Find where the given text appears and provide that cell's center as (X, Y) coordinate. 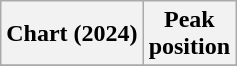
Peak position (189, 34)
Chart (2024) (72, 34)
